Locate the cell with the specified text and output its (X, Y) center coordinate. 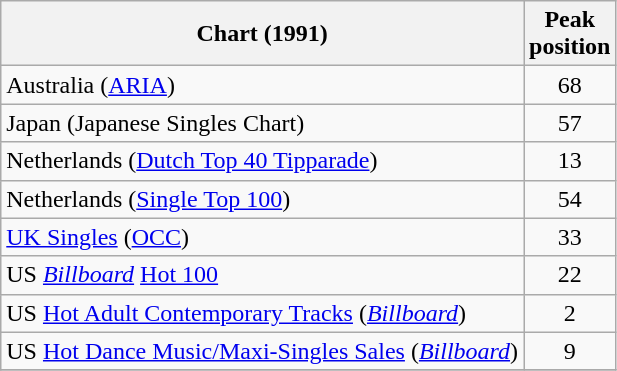
Netherlands (Single Top 100) (262, 199)
UK Singles (OCC) (262, 237)
Japan (Japanese Singles Chart) (262, 123)
Chart (1991) (262, 34)
Peakposition (570, 34)
13 (570, 161)
US Billboard Hot 100 (262, 275)
54 (570, 199)
9 (570, 351)
33 (570, 237)
Australia (ARIA) (262, 85)
US Hot Dance Music/Maxi-Singles Sales (Billboard) (262, 351)
57 (570, 123)
Netherlands (Dutch Top 40 Tipparade) (262, 161)
2 (570, 313)
22 (570, 275)
68 (570, 85)
US Hot Adult Contemporary Tracks (Billboard) (262, 313)
